Return the (x, y) coordinate for the center point of the cell that contains the specified text.  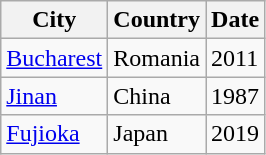
China (157, 96)
Romania (157, 58)
Japan (157, 134)
1987 (236, 96)
Country (157, 20)
Jinan (54, 96)
2011 (236, 58)
2019 (236, 134)
Fujioka (54, 134)
Date (236, 20)
Bucharest (54, 58)
City (54, 20)
